Pinpoint the cell where the given text exists, returning its [x, y] midpoint coordinate. 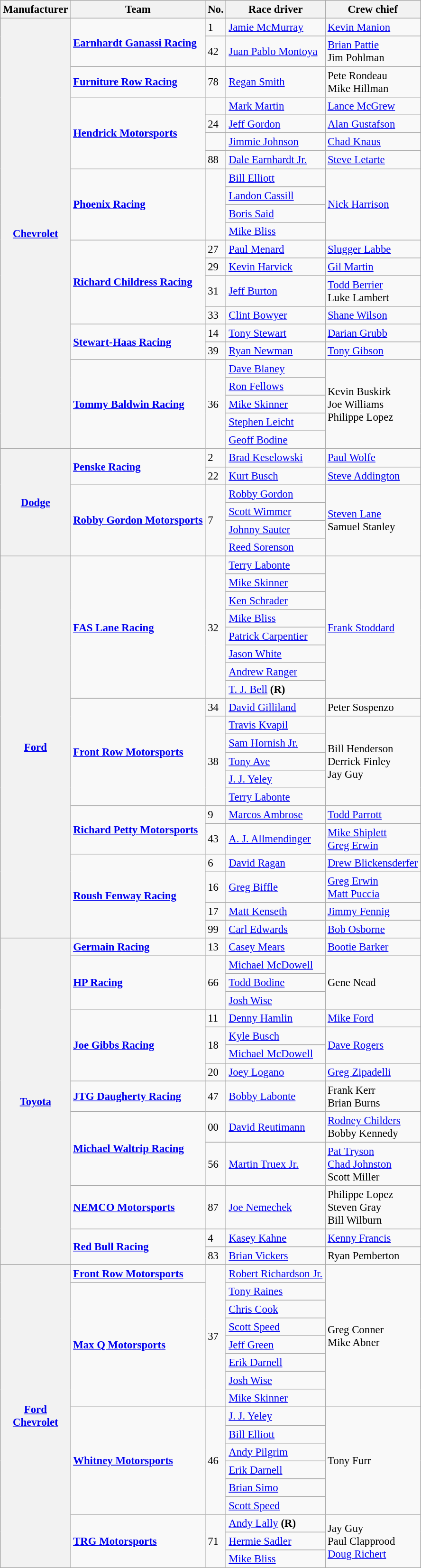
Gene Nead [373, 983]
Kurt Busch [276, 476]
16 [216, 887]
Stewart-Haas Racing [138, 341]
32 [216, 627]
Tony Furr [373, 1461]
Jimmie Johnson [276, 142]
39 [216, 351]
Regan Smith [276, 83]
Phoenix Racing [138, 204]
Gil Martin [373, 267]
Kevin Buskirk Joe Williams Philippe Lopez [373, 405]
11 [216, 1018]
Germain Racing [138, 947]
Kevin Manion [373, 28]
Mike Shiplett Greg Erwin [373, 839]
Tommy Baldwin Racing [138, 405]
13 [216, 947]
Todd Berrier Luke Lambert [373, 291]
Paul Wolfe [373, 458]
Dave Rogers [373, 1045]
Casey Mears [276, 947]
14 [216, 333]
78 [216, 83]
00 [216, 1127]
Ken Schrader [276, 600]
Reed Sorenson [276, 547]
Slugger Labbe [373, 249]
Jason White [276, 654]
Joey Logano [276, 1072]
Pete Rondeau Mike Hillman [373, 83]
Philippe Lopez Steven Gray Bill Wilburn [373, 1208]
7 [216, 520]
Bootie Barker [373, 947]
31 [216, 291]
38 [216, 761]
Dodge [36, 503]
Greg Conner Mike Abner [373, 1336]
Clint Bowyer [276, 315]
Furniture Row Racing [138, 83]
43 [216, 839]
Juan Pablo Montoya [276, 51]
Ryan Pemberton [373, 1256]
No. [216, 9]
Martin Truex Jr. [276, 1164]
NEMCO Motorsports [138, 1208]
Hermie Sadler [276, 1541]
Alan Gustafson [373, 124]
Hendrick Motorsports [138, 133]
JTG Daugherty Racing [138, 1097]
Geoff Bodine [276, 440]
Team [138, 9]
Tony Raines [276, 1291]
Greg Biffle [276, 887]
24 [216, 124]
Greg Erwin Matt Puccia [373, 887]
87 [216, 1208]
9 [216, 814]
17 [216, 912]
Ford [36, 747]
Andrew Ranger [276, 672]
Bob Osborne [373, 929]
18 [216, 1045]
56 [216, 1164]
Landon Cassill [276, 195]
Carl Edwards [276, 929]
Johnny Sauter [276, 529]
1 [216, 28]
Toyota [36, 1101]
FAS Lane Racing [138, 627]
71 [216, 1541]
Scott Wimmer [276, 511]
Michael Waltrip Racing [138, 1148]
88 [216, 160]
Penske Racing [138, 467]
David Gilliland [276, 708]
Robby Gordon Motorsports [138, 520]
Travis Kvapil [276, 725]
Jimmy Fennig [373, 912]
Andy Pilgrim [276, 1452]
Shane Wilson [373, 315]
Lance McGrew [373, 106]
Chevrolet [36, 234]
Dale Earnhardt Jr. [276, 160]
Frank Kerr Brian Burns [373, 1097]
Crew chief [373, 9]
Richard Petty Motorsports [138, 830]
Kyle Busch [276, 1036]
46 [216, 1461]
Bill Henderson Derrick Finley Jay Guy [373, 761]
Greg Zipadelli [373, 1072]
33 [216, 315]
Robert Richardson Jr. [276, 1273]
Steve Letarte [373, 160]
Drew Blickensderfer [373, 863]
HP Racing [138, 983]
Frank Stoddard [373, 627]
Sam Hornish Jr. [276, 743]
Chad Knaus [373, 142]
Brian Pattie Jim Pohlman [373, 51]
Earnhardt Ganassi Racing [138, 43]
Mike Ford [373, 1018]
22 [216, 476]
Paul Menard [276, 249]
Kenny Francis [373, 1238]
Race driver [276, 9]
Stephen Leicht [276, 422]
27 [216, 249]
66 [216, 983]
Jeff Green [276, 1345]
2 [216, 458]
Peter Sospenzo [373, 708]
David Reutimann [276, 1127]
Whitney Motorsports [138, 1461]
Bobby Labonte [276, 1097]
Nick Harrison [373, 204]
Manufacturer [36, 9]
Brian Vickers [276, 1256]
Red Bull Racing [138, 1246]
Boris Said [276, 213]
T. J. Bell (R) [276, 690]
Todd Parrott [373, 814]
TRG Motorsports [138, 1541]
37 [216, 1336]
42 [216, 51]
Patrick Carpentier [276, 636]
Denny Hamlin [276, 1018]
Steve Addington [373, 476]
Richard Childress Racing [138, 282]
Tony Gibson [373, 351]
36 [216, 405]
Mark Martin [276, 106]
A. J. Allmendinger [276, 839]
Tony Stewart [276, 333]
Dave Blaney [276, 369]
David Ragan [276, 863]
4 [216, 1238]
29 [216, 267]
Roush Fenway Racing [138, 896]
Tony Ave [276, 761]
Jeff Gordon [276, 124]
Brad Keselowski [276, 458]
Rodney Childers Bobby Kennedy [373, 1127]
99 [216, 929]
Jeff Burton [276, 291]
Joe Gibbs Racing [138, 1045]
Brian Simo [276, 1487]
Ron Fellows [276, 387]
Ryan Newman [276, 351]
Andy Lally (R) [276, 1523]
Marcos Ambrose [276, 814]
Jay Guy Paul Clapprood Doug Richert [373, 1541]
Jamie McMurray [276, 28]
34 [216, 708]
Matt Kenseth [276, 912]
Pat Tryson Chad Johnston Scott Miller [373, 1164]
47 [216, 1097]
Robby Gordon [276, 494]
20 [216, 1072]
6 [216, 863]
83 [216, 1256]
Joe Nemechek [276, 1208]
FordChevrolet [36, 1416]
Kevin Harvick [276, 267]
Steven Lane Samuel Stanley [373, 520]
Chris Cook [276, 1310]
Kasey Kahne [276, 1238]
Max Q Motorsports [138, 1345]
Darian Grubb [373, 333]
Todd Bodine [276, 983]
